Scan for the cell matching the given text and deliver its (X, Y) coordinate at center. 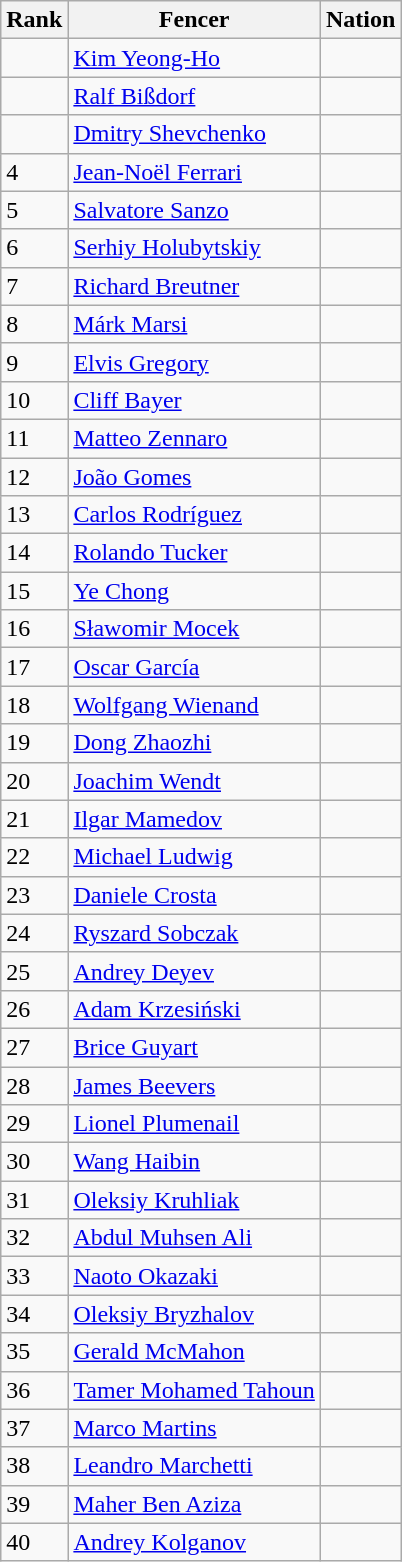
36 (34, 1390)
9 (34, 362)
16 (34, 629)
12 (34, 477)
Naoto Okazaki (194, 1276)
20 (34, 781)
6 (34, 248)
Cliff Bayer (194, 400)
5 (34, 210)
Michael Ludwig (194, 857)
Wolfgang Wienand (194, 705)
18 (34, 705)
37 (34, 1428)
Oscar García (194, 667)
Lionel Plumenail (194, 1124)
31 (34, 1200)
Adam Krzesiński (194, 1009)
Brice Guyart (194, 1047)
João Gomes (194, 477)
8 (34, 324)
Salvatore Sanzo (194, 210)
Dmitry Shevchenko (194, 134)
25 (34, 971)
Oleksiy Kruhliak (194, 1200)
Andrey Deyev (194, 971)
4 (34, 172)
10 (34, 400)
24 (34, 933)
Daniele Crosta (194, 895)
38 (34, 1466)
Maher Ben Aziza (194, 1504)
Ye Chong (194, 591)
23 (34, 895)
34 (34, 1314)
Leandro Marchetti (194, 1466)
13 (34, 515)
28 (34, 1085)
Nation (360, 20)
40 (34, 1542)
11 (34, 438)
Dong Zhaozhi (194, 743)
Gerald McMahon (194, 1352)
Jean-Noël Ferrari (194, 172)
James Beevers (194, 1085)
Kim Yeong-Ho (194, 58)
32 (34, 1238)
Fencer (194, 20)
39 (34, 1504)
Elvis Gregory (194, 362)
Tamer Mohamed Tahoun (194, 1390)
17 (34, 667)
21 (34, 819)
27 (34, 1047)
Rank (34, 20)
Oleksiy Bryzhalov (194, 1314)
Carlos Rodríguez (194, 515)
Ryszard Sobczak (194, 933)
7 (34, 286)
26 (34, 1009)
33 (34, 1276)
22 (34, 857)
Serhiy Holubytskiy (194, 248)
29 (34, 1124)
Ralf Bißdorf (194, 96)
Wang Haibin (194, 1162)
14 (34, 553)
15 (34, 591)
Matteo Zennaro (194, 438)
Rolando Tucker (194, 553)
19 (34, 743)
Ilgar Mamedov (194, 819)
Joachim Wendt (194, 781)
Richard Breutner (194, 286)
35 (34, 1352)
Abdul Muhsen Ali (194, 1238)
Andrey Kolganov (194, 1542)
Márk Marsi (194, 324)
Sławomir Mocek (194, 629)
Marco Martins (194, 1428)
30 (34, 1162)
